Return [x, y] of the center of cell containing provided text 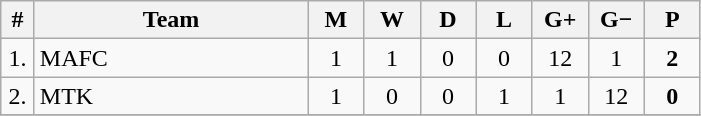
G− [616, 20]
M [336, 20]
Team [171, 20]
2. [18, 96]
MTK [171, 96]
D [448, 20]
P [672, 20]
1. [18, 58]
W [392, 20]
L [504, 20]
2 [672, 58]
# [18, 20]
G+ [560, 20]
MAFC [171, 58]
